Determine the [X, Y] coordinate at the center of the cell enclosing the given text.  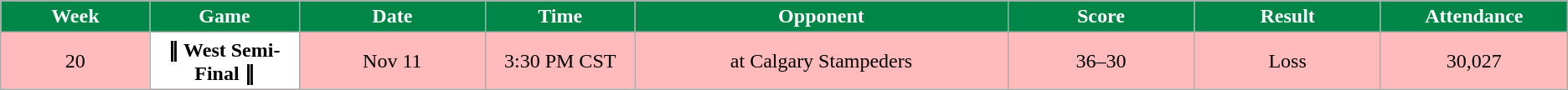
at Calgary Stampeders [821, 61]
30,027 [1474, 61]
Score [1101, 17]
36–30 [1101, 61]
Nov 11 [392, 61]
Week [75, 17]
Time [560, 17]
Date [392, 17]
Loss [1288, 61]
3:30 PM CST [560, 61]
20 [75, 61]
Opponent [821, 17]
‖ West Semi-Final ‖ [224, 61]
Result [1288, 17]
Attendance [1474, 17]
Game [224, 17]
